Capture the cell that displays the provided text and extract its (X, Y) central coordinate. 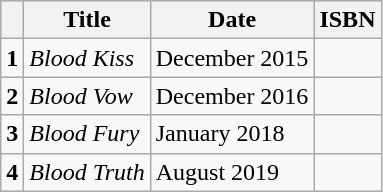
Blood Kiss (87, 58)
January 2018 (232, 134)
Blood Truth (87, 172)
1 (12, 58)
4 (12, 172)
December 2016 (232, 96)
2 (12, 96)
3 (12, 134)
Blood Fury (87, 134)
Blood Vow (87, 96)
Title (87, 20)
ISBN (348, 20)
Date (232, 20)
August 2019 (232, 172)
December 2015 (232, 58)
